Identify which cell holds the provided text, then report its [X, Y] central coordinate. 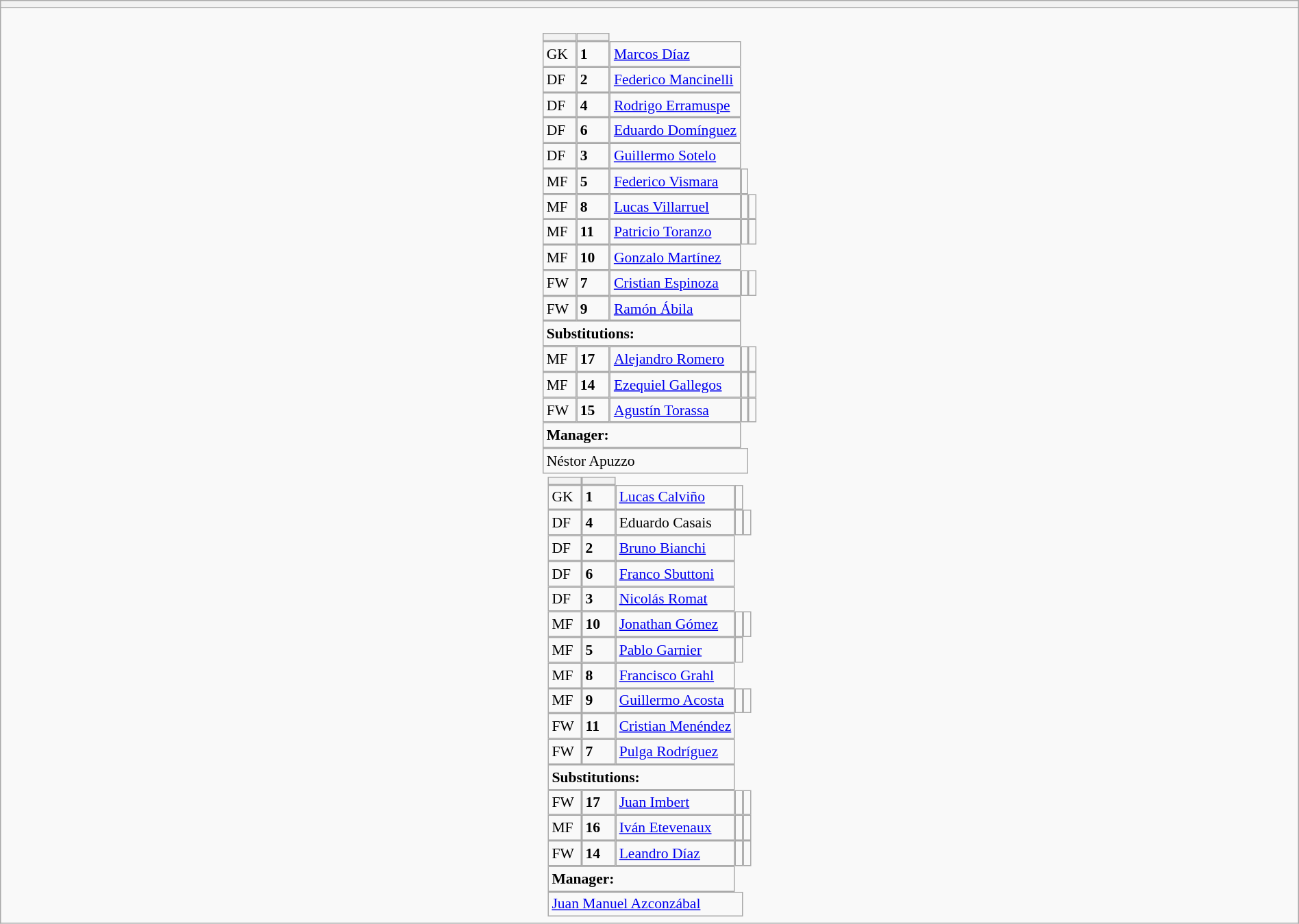
Eduardo Domínguez [676, 130]
Juan Manuel Azconzábal [645, 904]
Agustín Torassa [676, 410]
Lucas Villarruel [676, 207]
Gonzalo Martínez [676, 258]
Eduardo Casais [676, 522]
16 [599, 827]
Guillermo Sotelo [676, 156]
Rodrigo Erramuspe [676, 105]
Cristian Menéndez [676, 726]
Cristian Espinoza [676, 282]
Guillermo Acosta [676, 700]
Pablo Garnier [676, 649]
Nicolás Romat [676, 599]
Franco Sbuttoni [676, 574]
Néstor Apuzzo [645, 460]
Federico Vismara [676, 181]
Francisco Grahl [676, 675]
Federico Mancinelli [676, 79]
Pulga Rodríguez [676, 752]
Lucas Calviño [676, 497]
Iván Etevenaux [676, 827]
Ramón Ábila [676, 308]
Patricio Toranzo [676, 232]
Bruno Bianchi [676, 548]
Jonathan Gómez [676, 625]
Juan Imbert [676, 803]
Marcos Díaz [676, 53]
15 [593, 410]
Leandro Díaz [676, 853]
Ezequiel Gallegos [676, 385]
Alejandro Romero [676, 359]
